Identify which cell holds the provided text, then report its [X, Y] central coordinate. 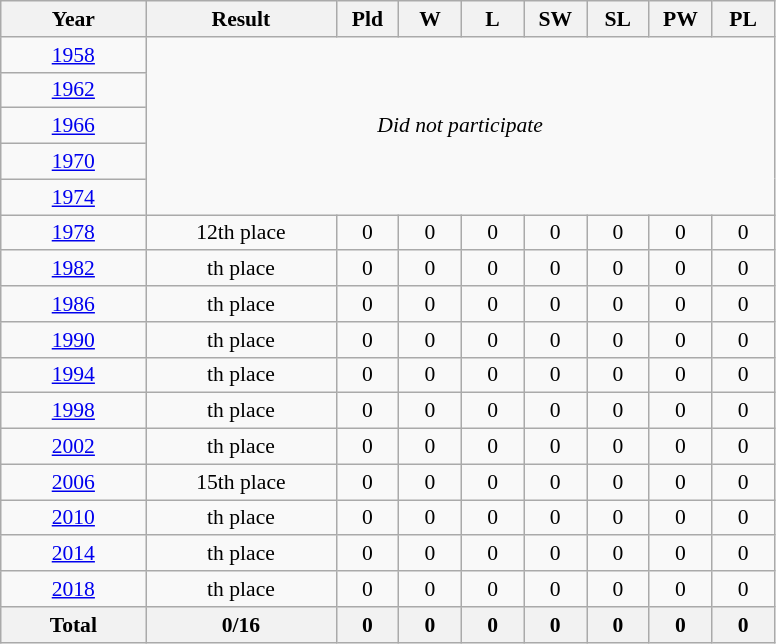
1982 [74, 269]
Total [74, 625]
L [492, 19]
2014 [74, 554]
2018 [74, 589]
1966 [74, 126]
1974 [74, 197]
1970 [74, 162]
PW [680, 19]
2002 [74, 447]
1958 [74, 55]
SL [618, 19]
1962 [74, 90]
Pld [368, 19]
1994 [74, 375]
0/16 [241, 625]
PL [744, 19]
Result [241, 19]
15th place [241, 482]
2010 [74, 518]
1978 [74, 233]
Year [74, 19]
2006 [74, 482]
W [430, 19]
1990 [74, 340]
12th place [241, 233]
SW [556, 19]
1998 [74, 411]
Did not participate [460, 126]
1986 [74, 304]
